Determine the [X, Y] coordinate at the center of the cell enclosing the given text.  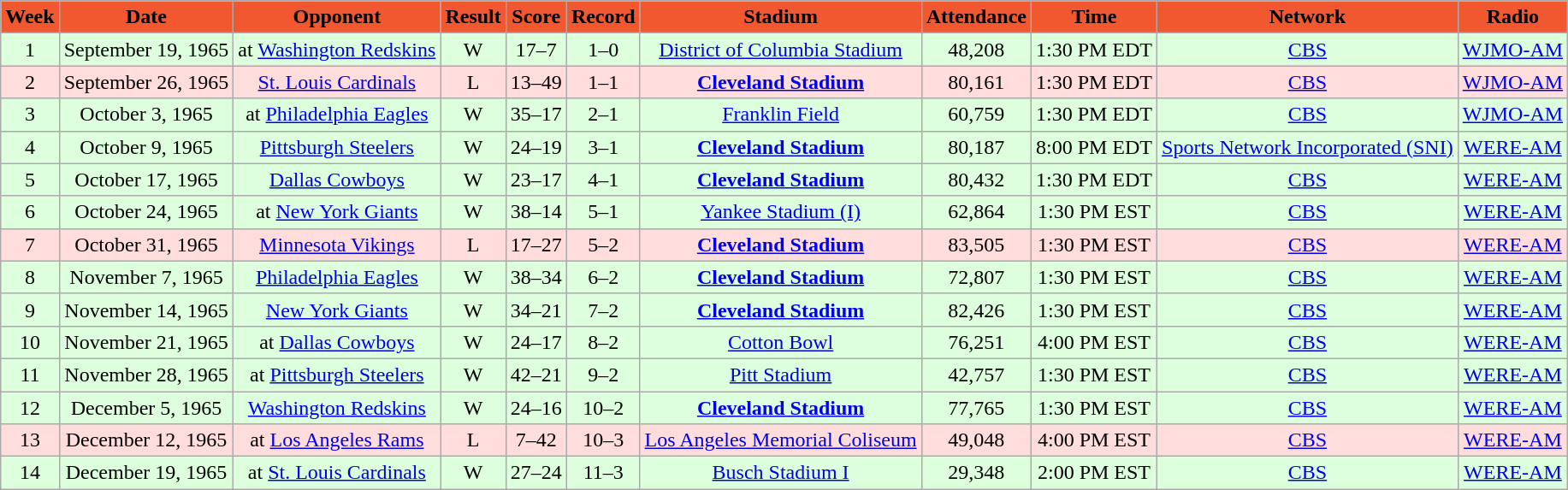
9–2 [603, 375]
at Philadelphia Eagles [337, 115]
Time [1093, 17]
District of Columbia Stadium [780, 50]
Pitt Stadium [780, 375]
December 19, 1965 [146, 473]
62,864 [976, 212]
6 [30, 212]
Washington Redskins [337, 408]
Score [535, 17]
November 28, 1965 [146, 375]
1 [30, 50]
October 9, 1965 [146, 147]
Stadium [780, 17]
80,187 [976, 147]
Network [1308, 17]
80,432 [976, 180]
76,251 [976, 342]
7–42 [535, 440]
49,048 [976, 440]
4 [30, 147]
7 [30, 245]
5 [30, 180]
Record [603, 17]
10–3 [603, 440]
9 [30, 310]
at Pittsburgh Steelers [337, 375]
24–17 [535, 342]
Cotton Bowl [780, 342]
Radio [1512, 17]
17–7 [535, 50]
Philadelphia Eagles [337, 277]
48,208 [976, 50]
10–2 [603, 408]
27–24 [535, 473]
34–21 [535, 310]
Dallas Cowboys [337, 180]
14 [30, 473]
Week [30, 17]
September 26, 1965 [146, 82]
3 [30, 115]
Los Angeles Memorial Coliseum [780, 440]
Minnesota Vikings [337, 245]
82,426 [976, 310]
Opponent [337, 17]
83,505 [976, 245]
2:00 PM EST [1093, 473]
1–1 [603, 82]
17–27 [535, 245]
at Los Angeles Rams [337, 440]
7–2 [603, 310]
at Dallas Cowboys [337, 342]
November 7, 1965 [146, 277]
Franklin Field [780, 115]
Yankee Stadium (I) [780, 212]
29,348 [976, 473]
September 19, 1965 [146, 50]
November 14, 1965 [146, 310]
St. Louis Cardinals [337, 82]
11 [30, 375]
77,765 [976, 408]
at St. Louis Cardinals [337, 473]
42,757 [976, 375]
October 17, 1965 [146, 180]
November 21, 1965 [146, 342]
Sports Network Incorporated (SNI) [1308, 147]
2–1 [603, 115]
6–2 [603, 277]
5–1 [603, 212]
10 [30, 342]
23–17 [535, 180]
12 [30, 408]
Date [146, 17]
13–49 [535, 82]
Busch Stadium I [780, 473]
24–19 [535, 147]
35–17 [535, 115]
Pittsburgh Steelers [337, 147]
Result [473, 17]
38–34 [535, 277]
24–16 [535, 408]
October 24, 1965 [146, 212]
80,161 [976, 82]
13 [30, 440]
8–2 [603, 342]
New York Giants [337, 310]
8:00 PM EDT [1093, 147]
at New York Giants [337, 212]
3–1 [603, 147]
at Washington Redskins [337, 50]
October 31, 1965 [146, 245]
December 5, 1965 [146, 408]
72,807 [976, 277]
60,759 [976, 115]
38–14 [535, 212]
December 12, 1965 [146, 440]
11–3 [603, 473]
4–1 [603, 180]
Attendance [976, 17]
2 [30, 82]
42–21 [535, 375]
8 [30, 277]
October 3, 1965 [146, 115]
5–2 [603, 245]
1–0 [603, 50]
